Capture the cell that displays the provided text and extract its (X, Y) central coordinate. 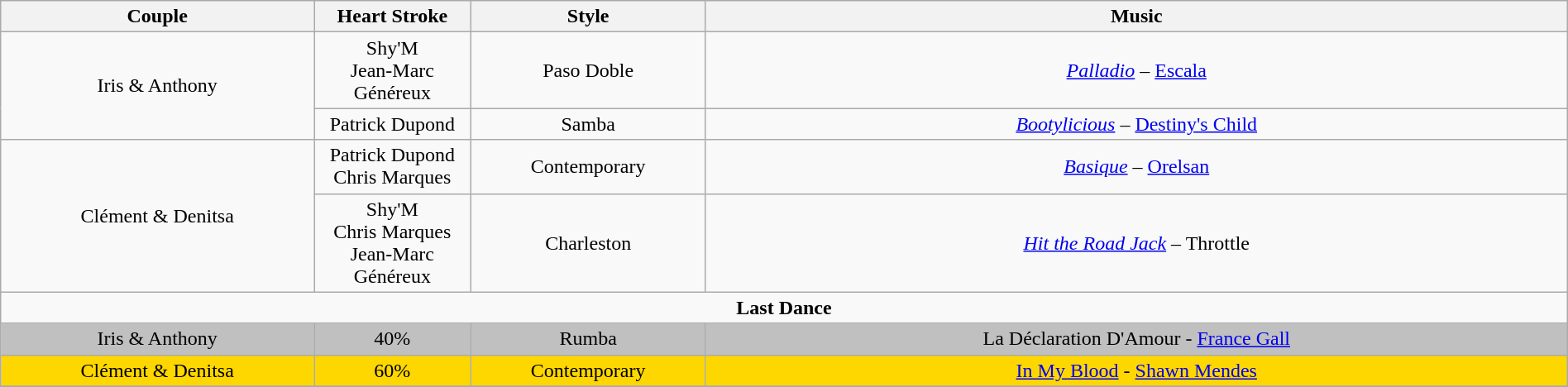
Samba (588, 124)
In My Blood - Shawn Mendes (1136, 370)
Palladio – Escala (1136, 70)
60% (392, 370)
Shy'MChris MarquesJean-Marc Généreux (392, 243)
40% (392, 339)
Basique – Orelsan (1136, 167)
Heart Stroke (392, 17)
Charleston (588, 243)
Paso Doble (588, 70)
Bootylicious – Destiny's Child (1136, 124)
Last Dance (784, 308)
Music (1136, 17)
Rumba (588, 339)
Style (588, 17)
Shy'MJean-Marc Généreux (392, 70)
La Déclaration D'Amour - France Gall (1136, 339)
Hit the Road Jack – Throttle (1136, 243)
Patrick DupondChris Marques (392, 167)
Couple (157, 17)
Patrick Dupond (392, 124)
